Pinpoint the cell where the given text exists, returning its (x, y) midpoint coordinate. 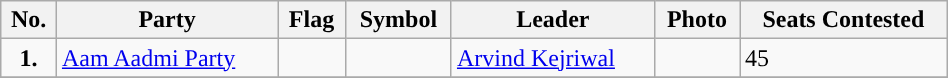
Leader (552, 20)
Photo (696, 20)
1. (29, 58)
Symbol (398, 20)
Aam Aadmi Party (166, 58)
Arvind Kejriwal (552, 58)
45 (844, 58)
Party (166, 20)
Flag (312, 20)
No. (29, 20)
Seats Contested (844, 20)
